Return the (x, y) coordinate for the center point of the cell that contains the specified text.  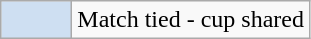
Match tied - cup shared (191, 20)
